Locate the cell with the specified text and output its [X, Y] center coordinate. 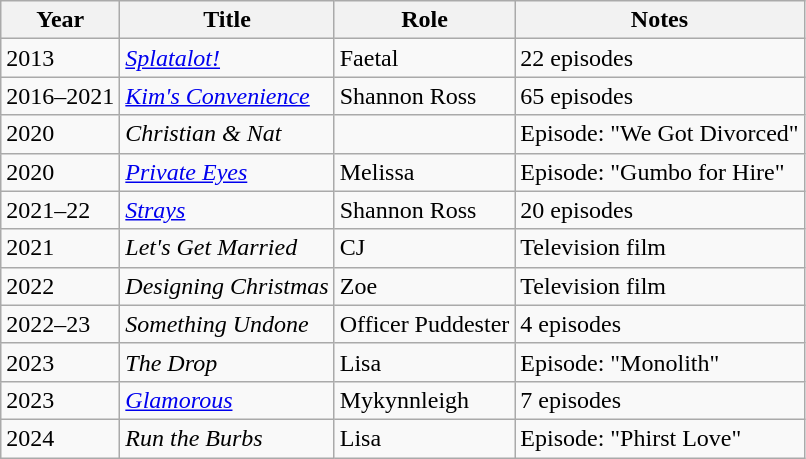
2016–2021 [60, 96]
Kim's Convenience [227, 96]
4 episodes [660, 324]
Zoe [424, 286]
Designing Christmas [227, 286]
65 episodes [660, 96]
2021 [60, 248]
Run the Burbs [227, 438]
2022 [60, 286]
Role [424, 20]
2024 [60, 438]
Title [227, 20]
Mykynnleigh [424, 400]
22 episodes [660, 58]
Private Eyes [227, 172]
2021–22 [60, 210]
Year [60, 20]
Glamorous [227, 400]
7 episodes [660, 400]
Episode: "We Got Divorced" [660, 134]
Strays [227, 210]
The Drop [227, 362]
Something Undone [227, 324]
Episode: "Phirst Love" [660, 438]
Faetal [424, 58]
Officer Puddester [424, 324]
Episode: "Monolith" [660, 362]
CJ [424, 248]
Melissa [424, 172]
20 episodes [660, 210]
2022–23 [60, 324]
Christian & Nat [227, 134]
Notes [660, 20]
2013 [60, 58]
Splatalot! [227, 58]
Let's Get Married [227, 248]
Episode: "Gumbo for Hire" [660, 172]
